Identify which cell holds the provided text, then report its [x, y] central coordinate. 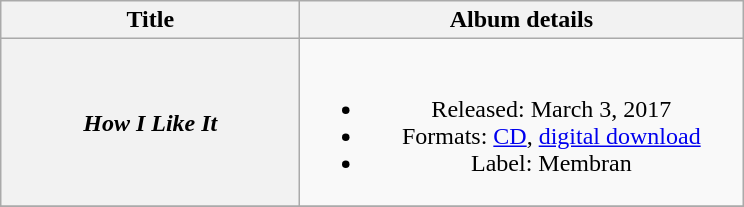
How I Like It [150, 122]
Album details [522, 20]
Title [150, 20]
Released: March 3, 2017Formats: CD, digital downloadLabel: Membran [522, 122]
